Return [X, Y] of the center of cell containing provided text 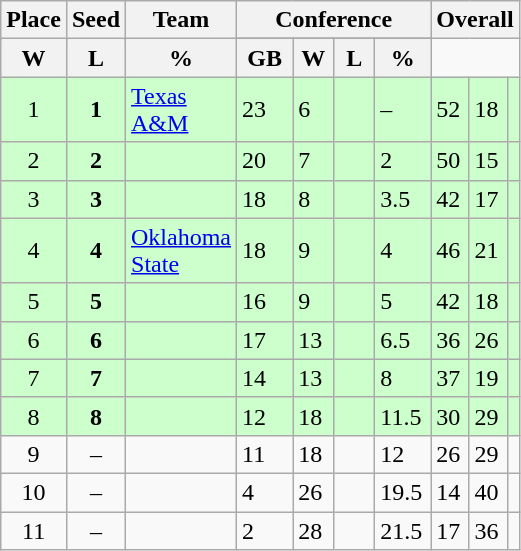
52 [450, 110]
16 [265, 302]
40 [488, 492]
20 [265, 161]
37 [450, 378]
10 [34, 492]
GB [265, 58]
23 [265, 110]
30 [450, 416]
Conference [334, 20]
15 [488, 161]
50 [450, 161]
11.5 [403, 416]
Overall [475, 20]
19 [488, 378]
3.5 [403, 199]
21 [488, 250]
Seed [96, 20]
28 [314, 531]
6.5 [403, 340]
Texas A&M [182, 110]
21.5 [403, 531]
19.5 [403, 492]
46 [450, 250]
Place [34, 20]
Team [182, 20]
Oklahoma State [182, 250]
